Determine the [x, y] coordinate at the center of the cell enclosing the given text.  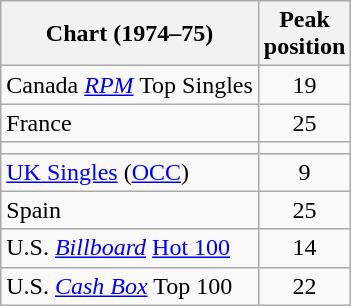
14 [304, 248]
9 [304, 172]
France [130, 123]
Peakposition [304, 34]
U.S. Cash Box Top 100 [130, 286]
Spain [130, 210]
U.S. Billboard Hot 100 [130, 248]
19 [304, 85]
Canada RPM Top Singles [130, 85]
Chart (1974–75) [130, 34]
UK Singles (OCC) [130, 172]
22 [304, 286]
